For the text-containing cell, return its midpoint in (X, Y) coordinate format. 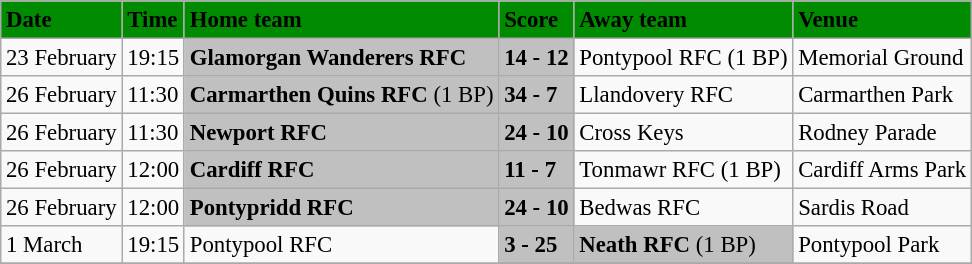
Memorial Ground (882, 57)
Glamorgan Wanderers RFC (341, 57)
Venue (882, 20)
Rodney Parade (882, 133)
Sardis Road (882, 208)
Cross Keys (684, 133)
Pontypool RFC (341, 245)
1 March (62, 245)
Newport RFC (341, 133)
Bedwas RFC (684, 208)
Away team (684, 20)
Pontypool Park (882, 245)
Cardiff RFC (341, 170)
Pontypridd RFC (341, 208)
Score (536, 20)
14 - 12 (536, 57)
Cardiff Arms Park (882, 170)
23 February (62, 57)
34 - 7 (536, 95)
Llandovery RFC (684, 95)
Date (62, 20)
Pontypool RFC (1 BP) (684, 57)
Home team (341, 20)
Tonmawr RFC (1 BP) (684, 170)
Neath RFC (1 BP) (684, 245)
Carmarthen Park (882, 95)
11 - 7 (536, 170)
Carmarthen Quins RFC (1 BP) (341, 95)
3 - 25 (536, 245)
Time (154, 20)
